Identify which cell holds the provided text, then report its (x, y) central coordinate. 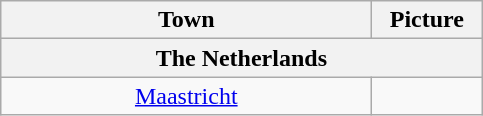
Town (186, 20)
Picture (427, 20)
Maastricht (186, 96)
The Netherlands (242, 58)
